From the cell containing the given text, extract its center point as (x, y) coordinate. 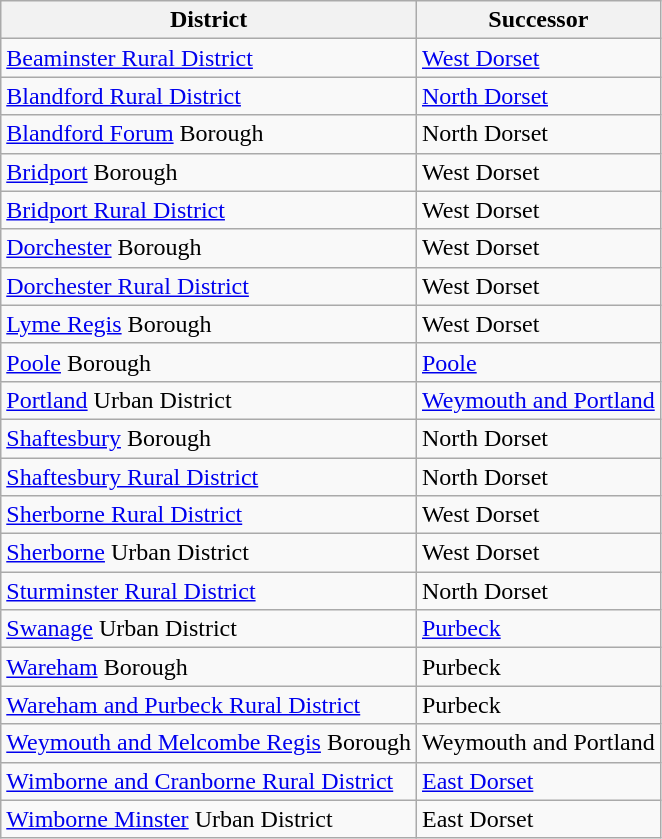
Swanage Urban District (209, 629)
Bridport Borough (209, 172)
Wimborne and Cranborne Rural District (209, 781)
Weymouth and Melcombe Regis Borough (209, 743)
Dorchester Borough (209, 248)
Lyme Regis Borough (209, 324)
Blandford Rural District (209, 96)
Sherborne Rural District (209, 515)
Successor (538, 20)
Dorchester Rural District (209, 286)
Blandford Forum Borough (209, 134)
Wimborne Minster Urban District (209, 819)
Shaftesbury Rural District (209, 477)
Beaminster Rural District (209, 58)
Poole Borough (209, 362)
Wareham Borough (209, 667)
Shaftesbury Borough (209, 438)
Bridport Rural District (209, 210)
Portland Urban District (209, 400)
Poole (538, 362)
District (209, 20)
Wareham and Purbeck Rural District (209, 705)
Sturminster Rural District (209, 591)
Sherborne Urban District (209, 553)
